Search for the cell housing the specified text and yield its (x, y) center coordinate. 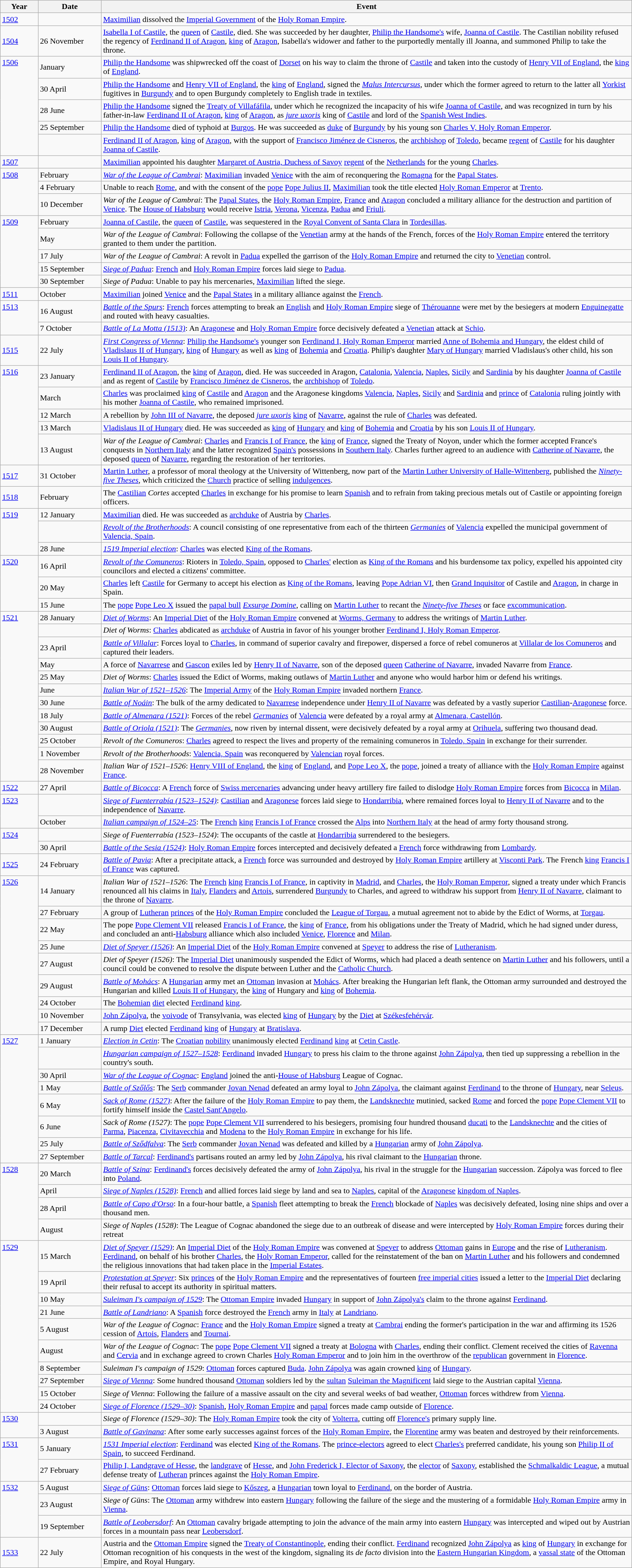
1528 (19, 1202)
27 August (69, 964)
Battle of Sződfalva: The Serb commander Jovan Nenad was defeated and killed by a Hungarian army of John Zápolya. (367, 1144)
The pope Pope Leo X issued the papal bull Exsurge Domine, calling on Martin Luther to recant the Ninety-five Theses or face excommunication. (367, 605)
1 May (69, 1088)
20 March (69, 1174)
Election in Cetin: The Croatian nobility unanimously elected Ferdinand king at Cetin Castle. (367, 1041)
1526 (19, 955)
1525 (19, 865)
12 January (69, 515)
26 November (69, 41)
18 July (69, 715)
War of the League of Cambrai: A revolt in Padua expelled the garrison of the Holy Roman Empire and returned the city to Venetian control. (367, 256)
4 February (69, 187)
Battle of Almenara (1521): Forces of the rebel Germanies of Valencia were defeated by a royal army at Almenara, Castellón. (367, 715)
15 September (69, 269)
31 October (69, 476)
1520 (19, 583)
1522 (19, 788)
Diet of Worms: Charles abdicated as archduke of Austria in favor of his younger brother Ferdinand I, Holy Roman Emperor. (367, 630)
14 January (69, 891)
22 May (69, 929)
1519 (19, 532)
1502 (19, 19)
1 November (69, 753)
1506 (19, 106)
Siege of Padua: French and Holy Roman Empire forces laid siege to Padua. (367, 269)
29 August (69, 985)
1517 (19, 476)
20 May (69, 588)
1509 (19, 251)
1518 (19, 497)
1516 (19, 415)
A rump Diet elected Ferdinand king of Hungary at Bratislava. (367, 1028)
1533 (19, 1552)
The Bohemian diet elected Ferdinand king. (367, 1003)
June (69, 690)
19 September (69, 1526)
24 February (69, 865)
16 April (69, 566)
Suleiman I's campaign of 1529: The Ottoman Empire invaded Hungary in support of John Zápolya's claim to the throne against Ferdinand. (367, 1299)
1504 (19, 41)
Maximilian appointed his daughter Margaret of Austria, Duchess of Savoy regent of the Netherlands for the young Charles. (367, 162)
A force of Navarrese and Gascon exiles led by Henry II of Navarre, son of the deposed queen Catherine of Navarre, invaded Navarre from France. (367, 665)
30 September (69, 281)
10 December (69, 205)
War of the League of Cambrai: Maximilian invaded Venice with the aim of reconquering the Romagna for the Papal States. (367, 175)
Siege of Güns: Ottoman forces laid siege to Kőszeg, a Hungarian town loyal to Ferdinand, on the border of Austria. (367, 1487)
1523 (19, 811)
3 August (69, 1431)
17 December (69, 1028)
Revolt of the Brotherhoods: Valencia, Spain was reconquered by Valencian royal forces. (367, 753)
23 August (69, 1504)
28 January (69, 618)
28 April (69, 1208)
1508 (19, 192)
A rebellion by John III of Navarre, the deposed jure uxoris king of Navarre, against the rule of Charles was defeated. (367, 415)
March (69, 398)
Italian campaign of 1524–25: The French king Francis I of France crossed the Alps into Northern Italy at the head of army forty thousand strong. (367, 822)
23 January (69, 376)
January (69, 67)
Maximilian died. He was succeeded as archduke of Austria by Charles. (367, 515)
War of the League of Cognac: England joined the anti-House of Habsburg League of Cognac. (367, 1075)
7 October (69, 328)
Maximilian dissolved the Imperial Government of the Holy Roman Empire. (367, 19)
25 June (69, 947)
1524 (19, 841)
27 April (69, 788)
Diet of Worms: Charles issued the Edict of Worms, making outlaws of Martin Luther and anyone who would harbor him or defend his writings. (367, 677)
1532 (19, 1509)
April (69, 1191)
30 August (69, 728)
Year (19, 7)
Battle of La Motta (1513): An Aragonese and Holy Roman Empire force decisively defeated a Venetian attack at Schio. (367, 328)
Maximilian joined Venice and the Papal States in a military alliance against the French. (367, 294)
10 May (69, 1299)
Diet of Worms: An Imperial Diet of the Holy Roman Empire convened at Worms, Germany to address the writings of Martin Luther. (367, 618)
1527 (19, 1099)
5 January (69, 1448)
Siege of Vienna: Some hundred thousand Ottoman soldiers led by the sultan Suleiman the Magnificent laid siege to the Austrian capital Vienna. (367, 1381)
John Zápolya, the voivode of Transylvania, was elected king of Hungary by the Diet at Székesfehérvár. (367, 1015)
15 October (69, 1393)
Siege of Fuenterrabía (1523–1524): The occupants of the castle at Hondarribia surrendered to the besiegers. (367, 835)
Unable to reach Rome, and with the consent of the pope Pope Julius II, Maximilian took the title elected Holy Roman Emperor at Trento. (367, 187)
Italian War of 1521–1526: The Imperial Army of the Holy Roman Empire invaded northern France. (367, 690)
Date (69, 7)
1531 (19, 1459)
1515 (19, 350)
25 October (69, 741)
25 July (69, 1144)
25 September (69, 128)
6 June (69, 1127)
15 June (69, 605)
Siege of Naples (1528): French and allied forces laid siege by land and sea to Naples, capital of the Aragonese kingdom of Naples. (367, 1191)
13 August (69, 449)
Siege of Padua: Unable to pay his mercenaries, Maximilian lifted the siege. (367, 281)
16 August (69, 311)
Suleiman I's campaign of 1529: Ottoman forces captured Buda. John Zápolya was again crowned king of Hungary. (367, 1368)
8 September (69, 1368)
Siege of Florence (1529–30): Spanish, Holy Roman Empire and papal forces made camp outside of Florence. (367, 1406)
1513 (19, 318)
1 January (69, 1041)
10 November (69, 1015)
1511 (19, 294)
Siege of Vienna: Following the failure of a massive assault on the city and several weeks of bad weather, Ottoman forces withdrew from Vienna. (367, 1393)
Battle of Landriano: A Spanish force destroyed the French army in Italy at Landriano. (367, 1312)
Diet of Speyer (1526): An Imperial Diet of the Holy Roman Empire convened at Speyer to address the rise of Lutheranism. (367, 947)
13 March (69, 428)
6 May (69, 1105)
Battle of Tarcal: Ferdinand's partisans routed an army led by John Zápolya, his rival claimant to the Hungarian throne. (367, 1157)
1530 (19, 1425)
23 April (69, 648)
28 November (69, 771)
Siege of Florence (1529–30): The Holy Roman Empire took the city of Volterra, cutting off Florence's primary supply line. (367, 1419)
1529 (19, 1326)
12 March (69, 415)
19 April (69, 1282)
Joanna of Castile, the queen of Castile, was sequestered in the Royal Convent of Santa Clara in Tordesillas. (367, 222)
Event (367, 7)
17 July (69, 256)
Vladislaus II of Hungary died. He was succeeded as king of Hungary and king of Bohemia and Croatia by his son Louis II of Hungary. (367, 428)
30 June (69, 703)
Philip the Handsome died of typhoid at Burgos. He was succeeded as duke of Burgundy by his young son Charles V, Holy Roman Emperor. (367, 128)
Battle of the Sesia (1524): Holy Roman Empire forces intercepted and decisively defeated a French force withdrawing from Lombardy. (367, 847)
1507 (19, 162)
21 June (69, 1312)
1519 Imperial election: Charles was elected King of the Romans. (367, 549)
1521 (19, 696)
15 March (69, 1256)
25 May (69, 677)
